Return the [X, Y] coordinate for the center point of the cell that contains the specified text.  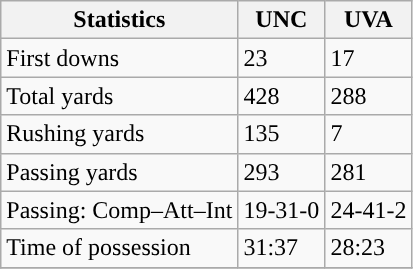
24-41-2 [368, 210]
31:37 [282, 248]
Statistics [120, 20]
Passing: Comp–Att–Int [120, 210]
135 [282, 134]
Passing yards [120, 172]
First downs [120, 58]
293 [282, 172]
7 [368, 134]
UNC [282, 20]
Time of possession [120, 248]
UVA [368, 20]
Total yards [120, 96]
281 [368, 172]
288 [368, 96]
23 [282, 58]
428 [282, 96]
28:23 [368, 248]
Rushing yards [120, 134]
19-31-0 [282, 210]
17 [368, 58]
